Determine the (X, Y) coordinate at the center of the cell enclosing the given text.  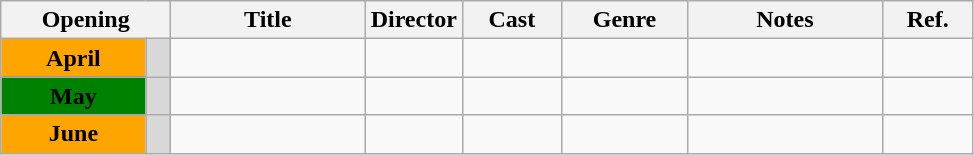
Title (268, 20)
April (74, 58)
Notes (785, 20)
Cast (512, 20)
Ref. (928, 20)
Opening (86, 20)
June (74, 134)
May (74, 96)
Genre (624, 20)
Director (414, 20)
